From the cell containing the given text, extract its center point as [X, Y] coordinate. 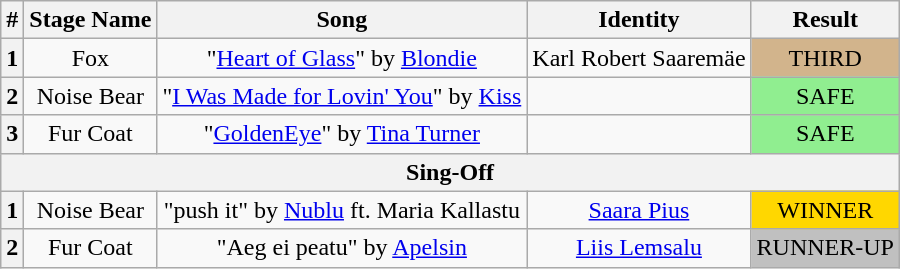
Fox [90, 58]
"GoldenEye" by Tina Turner [342, 134]
3 [12, 134]
"I Was Made for Lovin' You" by Kiss [342, 96]
"push it" by Nublu ft. Maria Kallastu [342, 210]
RUNNER-UP [825, 248]
"Aeg ei peatu" by Apelsin [342, 248]
Stage Name [90, 20]
Karl Robert Saaremäe [639, 58]
# [12, 20]
"Heart of Glass" by Blondie [342, 58]
THIRD [825, 58]
Song [342, 20]
Result [825, 20]
Saara Pius [639, 210]
Identity [639, 20]
Sing-Off [450, 172]
WINNER [825, 210]
Liis Lemsalu [639, 248]
